Output the (X, Y) coordinate of the center of the cell containing the given text.  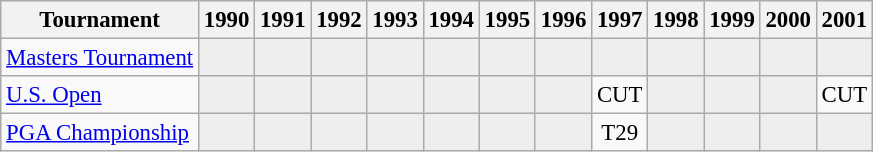
1996 (563, 20)
2000 (788, 20)
1992 (339, 20)
1995 (507, 20)
1997 (620, 20)
Masters Tournament (100, 58)
T29 (620, 133)
1991 (283, 20)
2001 (844, 20)
Tournament (100, 20)
1993 (395, 20)
1994 (451, 20)
1999 (732, 20)
1998 (676, 20)
U.S. Open (100, 95)
PGA Championship (100, 133)
1990 (227, 20)
